Capture the cell that displays the provided text and extract its (X, Y) central coordinate. 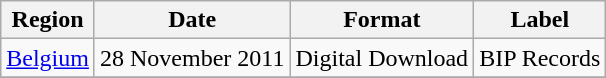
Digital Download (382, 58)
Date (192, 20)
Region (48, 20)
Belgium (48, 58)
Label (540, 20)
28 November 2011 (192, 58)
BIP Records (540, 58)
Format (382, 20)
